Scan for the cell matching the given text and deliver its [x, y] coordinate at center. 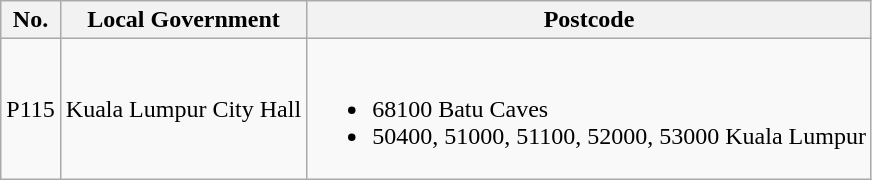
68100 Batu Caves50400, 51000, 51100, 52000, 53000 Kuala Lumpur [590, 109]
No. [31, 20]
Postcode [590, 20]
Local Government [183, 20]
P115 [31, 109]
Kuala Lumpur City Hall [183, 109]
